For the text-containing cell, return its midpoint in [x, y] coordinate format. 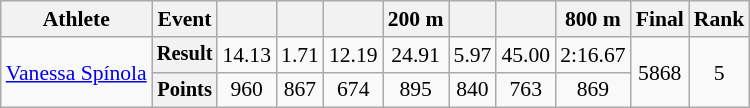
Result [185, 55]
Event [185, 19]
869 [592, 90]
5.97 [473, 55]
Vanessa Spínola [76, 72]
1.71 [300, 55]
5868 [660, 72]
Points [185, 90]
Final [660, 19]
Athlete [76, 19]
24.91 [416, 55]
2:16.67 [592, 55]
895 [416, 90]
960 [246, 90]
45.00 [526, 55]
200 m [416, 19]
800 m [592, 19]
867 [300, 90]
840 [473, 90]
Rank [720, 19]
763 [526, 90]
5 [720, 72]
14.13 [246, 55]
674 [354, 90]
12.19 [354, 55]
